Find where the given text appears and provide that cell's center as [x, y] coordinate. 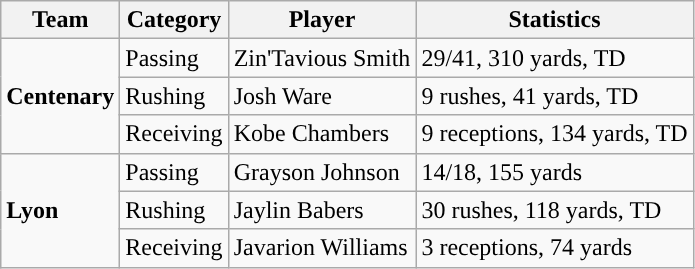
Statistics [554, 20]
Category [174, 20]
9 rushes, 41 yards, TD [554, 96]
3 receptions, 74 yards [554, 248]
Lyon [60, 210]
14/18, 155 yards [554, 172]
Jaylin Babers [322, 210]
Centenary [60, 96]
Kobe Chambers [322, 134]
Zin'Tavious Smith [322, 58]
29/41, 310 yards, TD [554, 58]
Player [322, 20]
30 rushes, 118 yards, TD [554, 210]
Josh Ware [322, 96]
9 receptions, 134 yards, TD [554, 134]
Team [60, 20]
Javarion Williams [322, 248]
Grayson Johnson [322, 172]
